Provide the [x, y] coordinate of the cell's center where the given text is located.  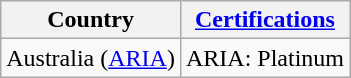
Certifications [264, 20]
Australia (ARIA) [91, 58]
Country [91, 20]
ARIA: Platinum [264, 58]
